Locate the cell with the specified text and output its (x, y) center coordinate. 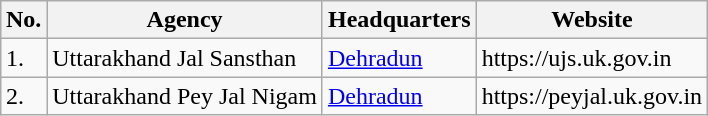
No. (23, 20)
Headquarters (399, 20)
2. (23, 96)
Agency (185, 20)
Website (592, 20)
https://ujs.uk.gov.in (592, 58)
Uttarakhand Pey Jal Nigam (185, 96)
https://peyjal.uk.gov.in (592, 96)
1. (23, 58)
Uttarakhand Jal Sansthan (185, 58)
